Provide the (X, Y) coordinate of the cell's center where the given text is located.  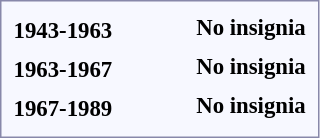
1943-1963 (63, 30)
1967-1989 (63, 108)
1963-1967 (63, 69)
